From the cell containing the given text, extract its center point as (X, Y) coordinate. 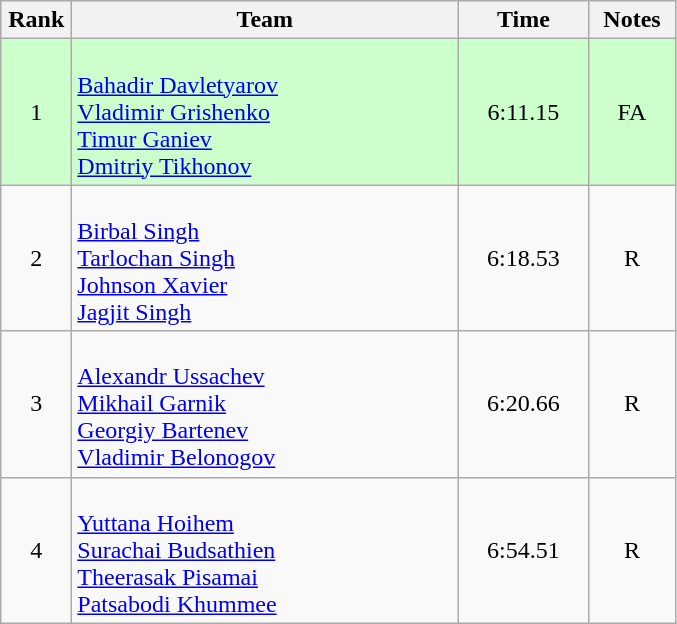
6:54.51 (524, 550)
2 (36, 258)
Team (265, 20)
Alexandr UssachevMikhail GarnikGeorgiy BartenevVladimir Belonogov (265, 404)
6:18.53 (524, 258)
FA (632, 112)
3 (36, 404)
Notes (632, 20)
Bahadir DavletyarovVladimir GrishenkoTimur GanievDmitriy Tikhonov (265, 112)
1 (36, 112)
6:11.15 (524, 112)
Yuttana HoihemSurachai BudsathienTheerasak PisamaiPatsabodi Khummee (265, 550)
6:20.66 (524, 404)
Birbal SinghTarlochan SinghJohnson XavierJagjit Singh (265, 258)
Rank (36, 20)
4 (36, 550)
Time (524, 20)
